For the text-containing cell, return its midpoint in (X, Y) coordinate format. 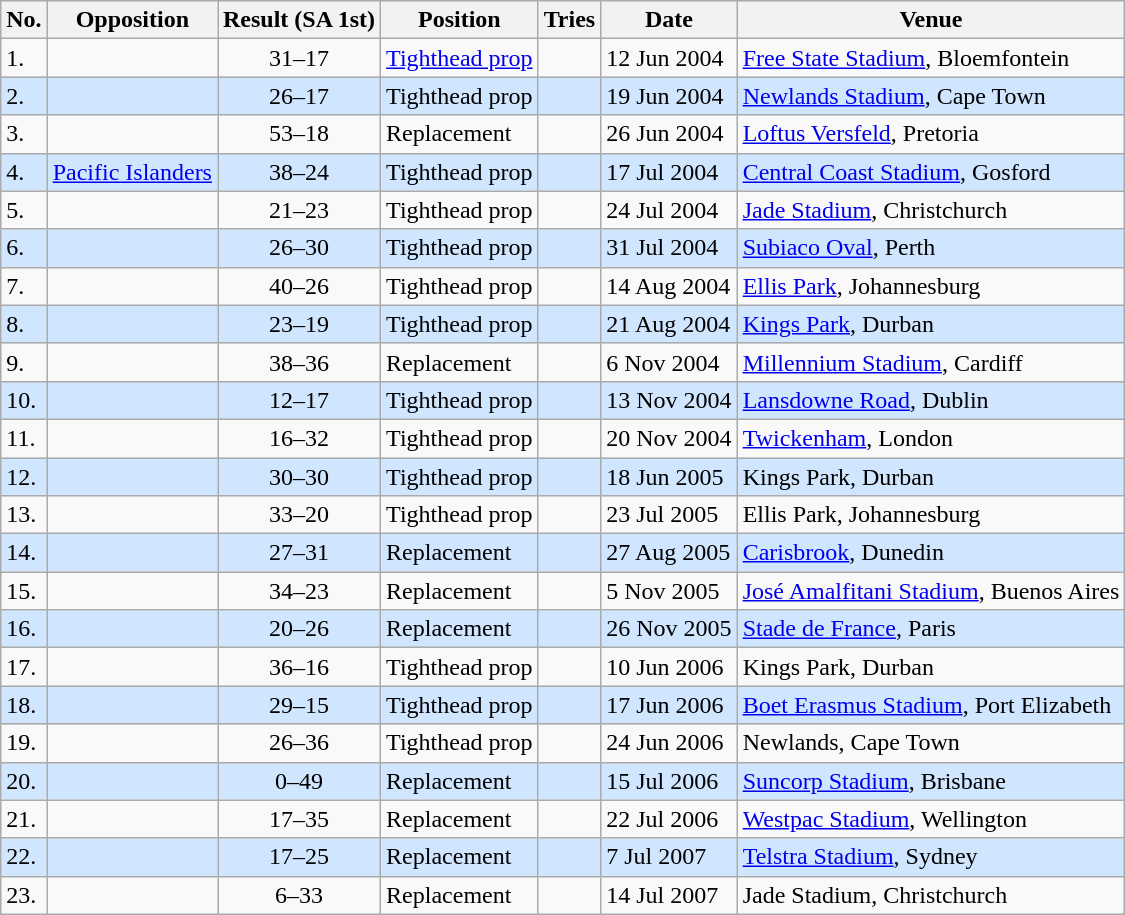
Pacific Islanders (132, 172)
Date (669, 20)
18. (24, 705)
7 Jul 2007 (669, 857)
Result (SA 1st) (300, 20)
15. (24, 591)
20 Nov 2004 (669, 438)
2. (24, 96)
17–25 (300, 857)
38–24 (300, 172)
Millennium Stadium, Cardiff (931, 362)
12. (24, 477)
12–17 (300, 400)
15 Jul 2006 (669, 781)
20–26 (300, 629)
Carisbrook, Dunedin (931, 553)
Stade de France, Paris (931, 629)
Boet Erasmus Stadium, Port Elizabeth (931, 705)
22. (24, 857)
26 Jun 2004 (669, 134)
Suncorp Stadium, Brisbane (931, 781)
26–36 (300, 743)
34–23 (300, 591)
Newlands, Cape Town (931, 743)
53–18 (300, 134)
10. (24, 400)
7. (24, 286)
Westpac Stadium, Wellington (931, 819)
23. (24, 895)
Opposition (132, 20)
6. (24, 248)
21. (24, 819)
11. (24, 438)
5 Nov 2005 (669, 591)
Loftus Versfeld, Pretoria (931, 134)
29–15 (300, 705)
9. (24, 362)
27–31 (300, 553)
14 Aug 2004 (669, 286)
Twickenham, London (931, 438)
José Amalfitani Stadium, Buenos Aires (931, 591)
Venue (931, 20)
30–30 (300, 477)
5. (24, 210)
22 Jul 2006 (669, 819)
31 Jul 2004 (669, 248)
6–33 (300, 895)
23–19 (300, 324)
18 Jun 2005 (669, 477)
19 Jun 2004 (669, 96)
40–26 (300, 286)
19. (24, 743)
17 Jul 2004 (669, 172)
Central Coast Stadium, Gosford (931, 172)
Subiaco Oval, Perth (931, 248)
16. (24, 629)
13. (24, 515)
26–17 (300, 96)
27 Aug 2005 (669, 553)
No. (24, 20)
3. (24, 134)
6 Nov 2004 (669, 362)
Free State Stadium, Bloemfontein (931, 58)
Lansdowne Road, Dublin (931, 400)
Position (460, 20)
1. (24, 58)
26 Nov 2005 (669, 629)
17–35 (300, 819)
Newlands Stadium, Cape Town (931, 96)
26–30 (300, 248)
13 Nov 2004 (669, 400)
Telstra Stadium, Sydney (931, 857)
12 Jun 2004 (669, 58)
31–17 (300, 58)
14 Jul 2007 (669, 895)
10 Jun 2006 (669, 667)
17. (24, 667)
38–36 (300, 362)
17 Jun 2006 (669, 705)
21–23 (300, 210)
8. (24, 324)
4. (24, 172)
21 Aug 2004 (669, 324)
0–49 (300, 781)
36–16 (300, 667)
Tries (570, 20)
33–20 (300, 515)
24 Jun 2006 (669, 743)
23 Jul 2005 (669, 515)
24 Jul 2004 (669, 210)
20. (24, 781)
14. (24, 553)
16–32 (300, 438)
